Search for the cell housing the specified text and yield its [x, y] center coordinate. 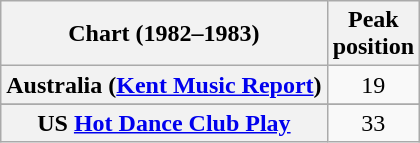
US Hot Dance Club Play [164, 123]
33 [373, 123]
Peakposition [373, 34]
19 [373, 85]
Australia (Kent Music Report) [164, 85]
Chart (1982–1983) [164, 34]
